Determine the (x, y) coordinate at the center of the cell enclosing the given text.  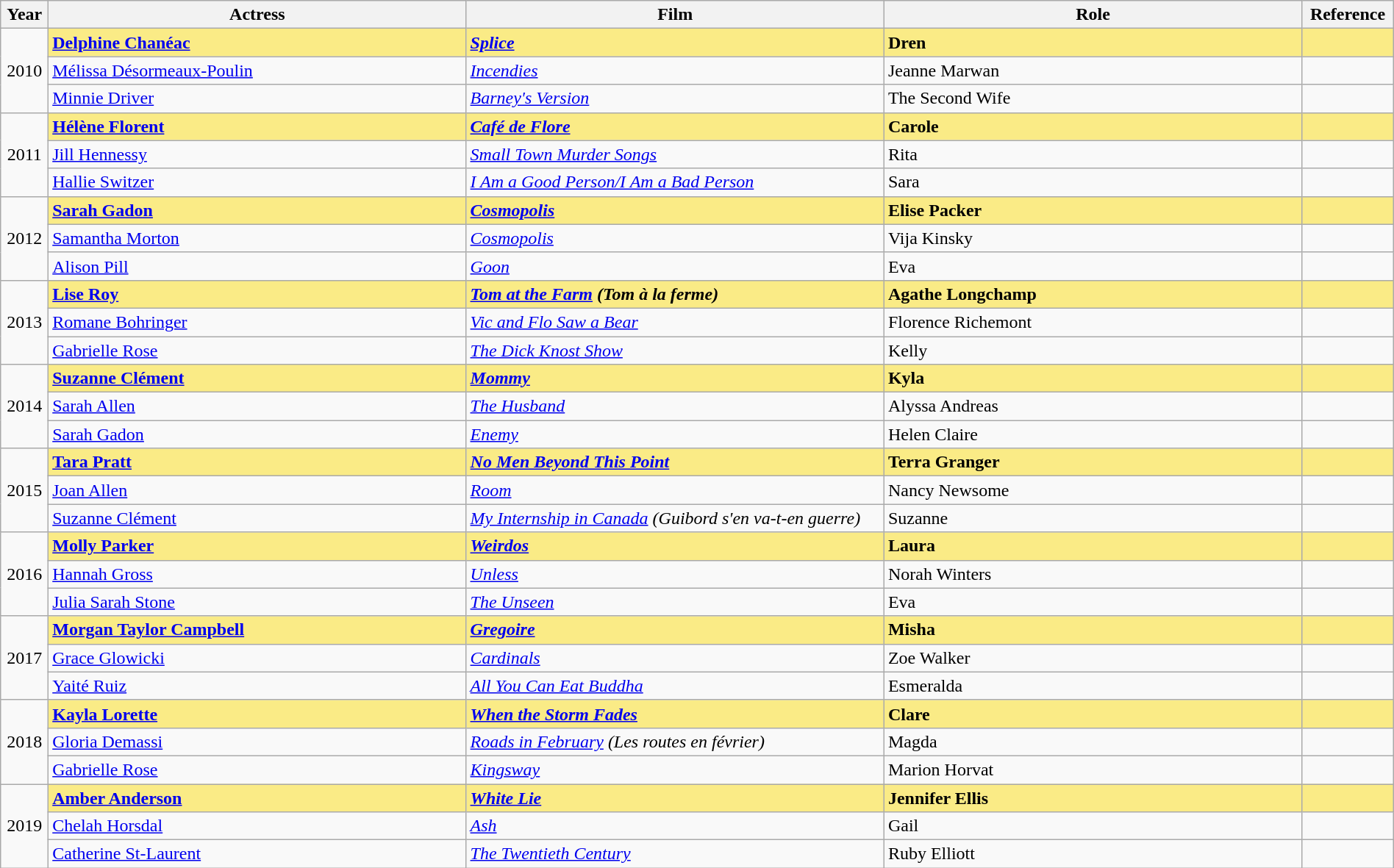
Goon (675, 266)
2012 (25, 238)
Dren (1093, 43)
Julia Sarah Stone (257, 602)
Jennifer Ellis (1093, 797)
2013 (25, 322)
Barney's Version (675, 98)
Role (1093, 15)
When the Storm Fades (675, 714)
Mommy (675, 379)
Delphine Chanéac (257, 43)
Catherine St-Laurent (257, 854)
Terra Granger (1093, 462)
2015 (25, 490)
Vija Kinsky (1093, 238)
Year (25, 15)
Café de Flore (675, 126)
The Twentieth Century (675, 854)
Grace Glowicki (257, 658)
Carole (1093, 126)
Morgan Taylor Campbell (257, 630)
Gloria Demassi (257, 742)
2011 (25, 154)
Esmeralda (1093, 686)
My Internship in Canada (Guibord s'en va-t-en guerre) (675, 518)
2016 (25, 574)
Enemy (675, 434)
Sara (1093, 182)
Kyla (1093, 379)
Helen Claire (1093, 434)
Marion Horvat (1093, 770)
Hannah Gross (257, 574)
Clare (1093, 714)
Suzanne (1093, 518)
Norah Winters (1093, 574)
The Unseen (675, 602)
Molly Parker (257, 546)
Samantha Morton (257, 238)
Ruby Elliott (1093, 854)
Amber Anderson (257, 797)
Incendies (675, 71)
I Am a Good Person/I Am a Bad Person (675, 182)
Roads in February (Les routes en février) (675, 742)
Actress (257, 15)
2014 (25, 406)
Small Town Murder Songs (675, 154)
The Husband (675, 406)
Sarah Allen (257, 406)
Tom at the Farm (Tom à la ferme) (675, 294)
Romane Bohringer (257, 322)
The Second Wife (1093, 98)
Jill Hennessy (257, 154)
Lise Roy (257, 294)
No Men Beyond This Point (675, 462)
Yaité Ruiz (257, 686)
Zoe Walker (1093, 658)
Tara Pratt (257, 462)
Hélène Florent (257, 126)
Gregoire (675, 630)
2019 (25, 825)
Ash (675, 826)
Unless (675, 574)
Cardinals (675, 658)
Kingsway (675, 770)
Film (675, 15)
Hallie Switzer (257, 182)
The Dick Knost Show (675, 351)
Room (675, 490)
Jeanne Marwan (1093, 71)
Minnie Driver (257, 98)
Florence Richemont (1093, 322)
Kelly (1093, 351)
Laura (1093, 546)
Alison Pill (257, 266)
2017 (25, 658)
White Lie (675, 797)
Misha (1093, 630)
Chelah Horsdal (257, 826)
Weirdos (675, 546)
Rita (1093, 154)
Kayla Lorette (257, 714)
Alyssa Andreas (1093, 406)
Gail (1093, 826)
Nancy Newsome (1093, 490)
Splice (675, 43)
Magda (1093, 742)
Mélissa Désormeaux-Poulin (257, 71)
All You Can Eat Buddha (675, 686)
Agathe Longchamp (1093, 294)
2010 (25, 71)
Reference (1348, 15)
2018 (25, 742)
Joan Allen (257, 490)
Vic and Flo Saw a Bear (675, 322)
Elise Packer (1093, 210)
